For the text-containing cell, return its midpoint in [x, y] coordinate format. 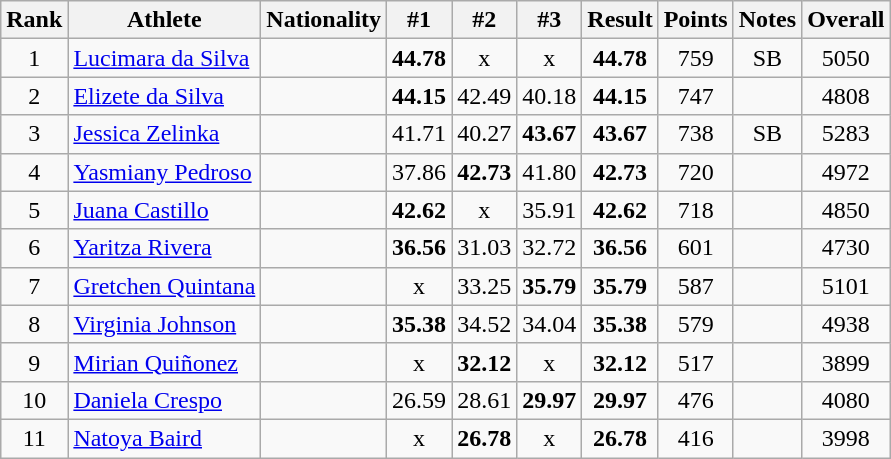
8 [34, 324]
7 [34, 286]
747 [696, 96]
42.49 [484, 96]
41.80 [550, 172]
5 [34, 210]
4850 [846, 210]
416 [696, 438]
759 [696, 58]
Yasmiany Pedroso [164, 172]
4080 [846, 400]
Gretchen Quintana [164, 286]
Notes [767, 20]
5050 [846, 58]
6 [34, 248]
2 [34, 96]
40.27 [484, 134]
Mirian Quiñonez [164, 362]
4730 [846, 248]
Virginia Johnson [164, 324]
4808 [846, 96]
5101 [846, 286]
Natoya Baird [164, 438]
10 [34, 400]
Points [696, 20]
4938 [846, 324]
28.61 [484, 400]
5283 [846, 134]
587 [696, 286]
4 [34, 172]
Overall [846, 20]
#1 [420, 20]
11 [34, 438]
4972 [846, 172]
Lucimara da Silva [164, 58]
718 [696, 210]
26.59 [420, 400]
3899 [846, 362]
9 [34, 362]
1 [34, 58]
Yaritza Rivera [164, 248]
3 [34, 134]
Elizete da Silva [164, 96]
33.25 [484, 286]
476 [696, 400]
720 [696, 172]
31.03 [484, 248]
Jessica Zelinka [164, 134]
40.18 [550, 96]
#3 [550, 20]
Nationality [324, 20]
Rank [34, 20]
Juana Castillo [164, 210]
Result [620, 20]
32.72 [550, 248]
#2 [484, 20]
35.91 [550, 210]
517 [696, 362]
738 [696, 134]
Athlete [164, 20]
601 [696, 248]
34.52 [484, 324]
37.86 [420, 172]
579 [696, 324]
Daniela Crespo [164, 400]
3998 [846, 438]
34.04 [550, 324]
41.71 [420, 134]
